Identify which cell holds the provided text, then report its [X, Y] central coordinate. 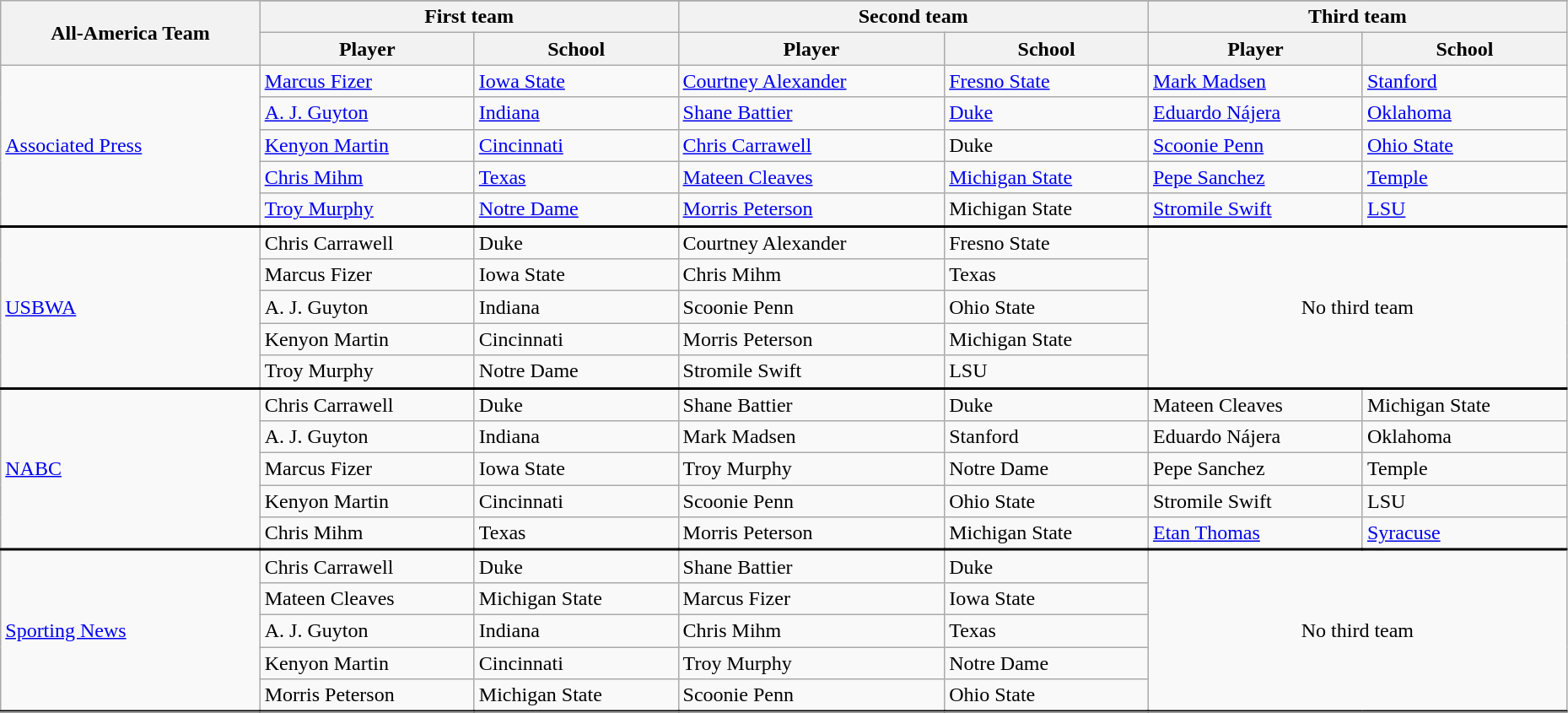
USBWA [130, 307]
First team [469, 17]
All-America Team [130, 33]
Syracuse [1464, 533]
Associated Press [130, 145]
Etan Thomas [1255, 533]
Second team [913, 17]
NABC [130, 469]
Third team [1357, 17]
Sporting News [130, 631]
